Detect which cell encompasses the target text, then output its (x, y) center coordinate. 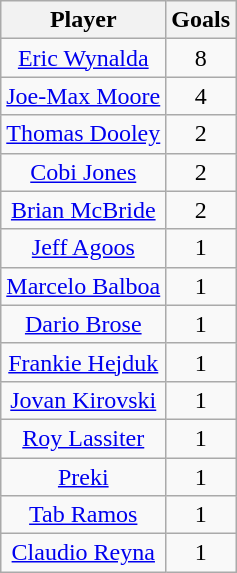
Eric Wynalda (84, 58)
Joe-Max Moore (84, 96)
4 (201, 96)
Jovan Kirovski (84, 400)
Player (84, 20)
Jeff Agoos (84, 248)
Marcelo Balboa (84, 286)
Roy Lassiter (84, 438)
Tab Ramos (84, 515)
Preki (84, 477)
Cobi Jones (84, 172)
Brian McBride (84, 210)
Frankie Hejduk (84, 362)
8 (201, 58)
Goals (201, 20)
Thomas Dooley (84, 134)
Dario Brose (84, 324)
Claudio Reyna (84, 553)
